Determine the [x, y] coordinate at the center of the cell enclosing the given text.  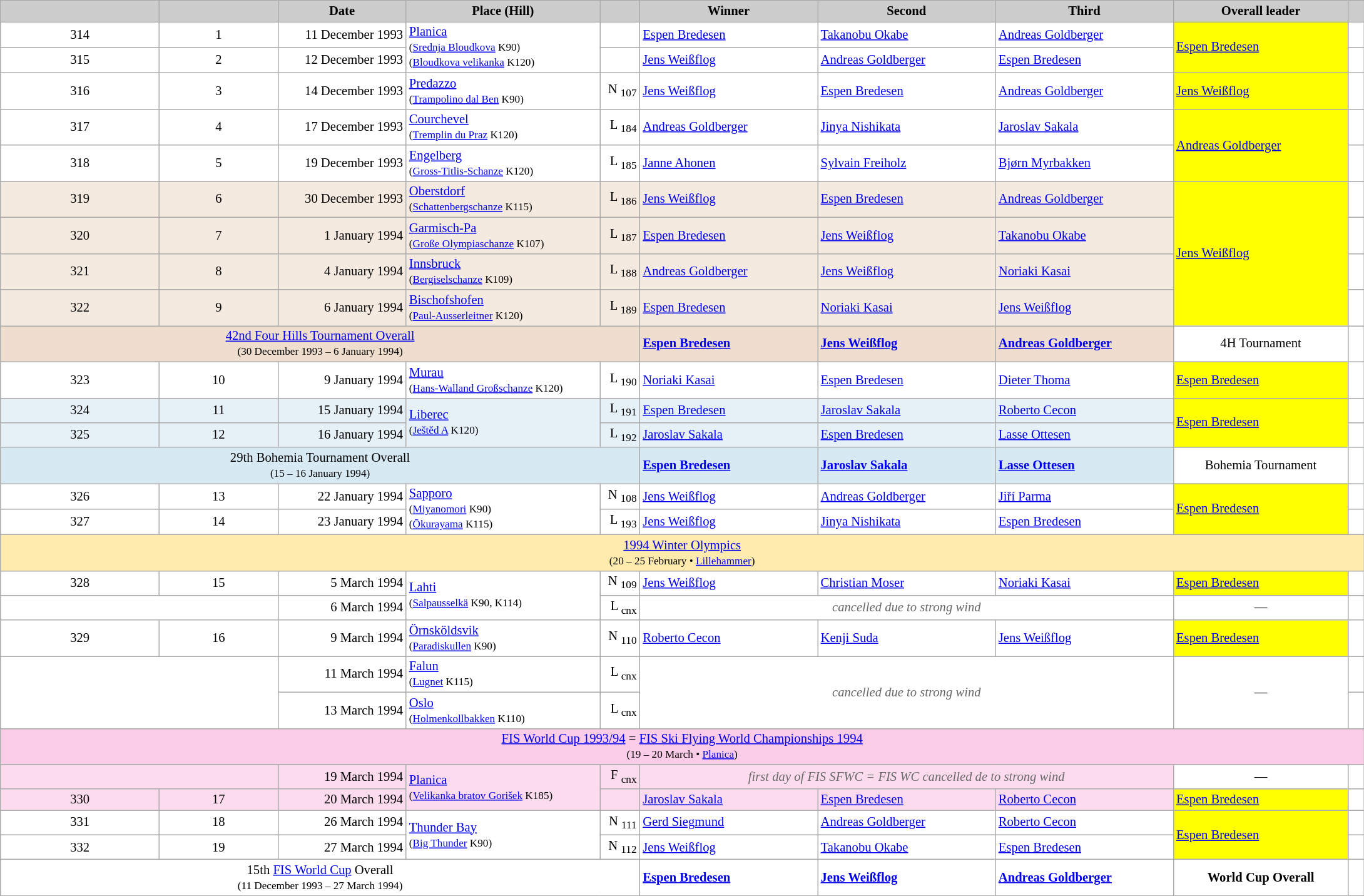
323 [80, 380]
L 186 [620, 199]
Oslo(Holmenkollbakken K110) [503, 710]
14 [219, 522]
6 [219, 199]
13 [219, 496]
315 [80, 60]
17 [219, 800]
316 [80, 91]
L 193 [620, 522]
L 188 [620, 272]
L 189 [620, 307]
Winner [728, 11]
N 109 [620, 583]
4H Tournament [1261, 344]
29th Bohemia Tournament Overall(15 – 16 January 1994) [320, 465]
2 [219, 60]
324 [80, 410]
Sylvain Freiholz [907, 163]
L 192 [620, 434]
Gerd Siegmund [728, 822]
12 December 1993 [342, 60]
L 185 [620, 163]
L 184 [620, 127]
1 January 1994 [342, 235]
7 [219, 235]
6 January 1994 [342, 307]
Sapporo(Miyanomori K90)(Ōkurayama K115) [503, 509]
Engelberg(Gross-Titlis-Schanze K120) [503, 163]
318 [80, 163]
16 January 1994 [342, 434]
19 [219, 847]
16 [219, 638]
Overall leader [1261, 11]
18 [219, 822]
Date [342, 11]
Planica(Srednja Bloudkova K90)(Bloudkova velikanka K120) [503, 47]
26 March 1994 [342, 822]
30 December 1993 [342, 199]
F cnx [620, 777]
319 [80, 199]
15 [219, 583]
Second [907, 11]
15th FIS World Cup Overall(11 December 1993 – 27 March 1994) [320, 877]
325 [80, 434]
N 111 [620, 822]
15 January 1994 [342, 410]
Örnsköldsvik(Paradiskullen K90) [503, 638]
Place (Hill) [503, 11]
1994 Winter Olympics (20 – 25 February • Lillehammer) [682, 552]
11 March 1994 [342, 674]
4 January 1994 [342, 272]
329 [80, 638]
N 107 [620, 91]
9 March 1994 [342, 638]
6 March 1994 [342, 607]
Lahti(Salpausselkä K90, K114) [503, 596]
Jiří Parma [1084, 496]
9 January 1994 [342, 380]
first day of FIS SFWC = FIS WC cancelled de to strong wind [906, 777]
19 December 1993 [342, 163]
FIS World Cup 1993/94 = FIS Ski Flying World Championships 1994(19 – 20 March • Planica) [682, 746]
Kenji Suda [907, 638]
11 [219, 410]
12 [219, 434]
5 [219, 163]
19 March 1994 [342, 777]
17 December 1993 [342, 127]
Innsbruck(Bergiselschanze K109) [503, 272]
Planica(Velikanka bratov Gorišek K185) [503, 787]
1 [219, 34]
332 [80, 847]
4 [219, 127]
N 110 [620, 638]
13 March 1994 [342, 710]
320 [80, 235]
Garmisch-Pa(Große Olympiaschanze K107) [503, 235]
14 December 1993 [342, 91]
Bjørn Myrbakken [1084, 163]
20 March 1994 [342, 800]
L 191 [620, 410]
3 [219, 91]
322 [80, 307]
5 March 1994 [342, 583]
330 [80, 800]
Thunder Bay(Big Thunder K90) [503, 835]
L 187 [620, 235]
Third [1084, 11]
314 [80, 34]
Oberstdorf(Schattenbergschanze K115) [503, 199]
Courchevel(Tremplin du Praz K120) [503, 127]
321 [80, 272]
Christian Moser [907, 583]
11 December 1993 [342, 34]
27 March 1994 [342, 847]
Predazzo(Trampolino dal Ben K90) [503, 91]
L 190 [620, 380]
8 [219, 272]
N 112 [620, 847]
Falun(Lugnet K115) [503, 674]
23 January 1994 [342, 522]
Bohemia Tournament [1261, 465]
N 108 [620, 496]
326 [80, 496]
Janne Ahonen [728, 163]
World Cup Overall [1261, 877]
Murau(Hans-Walland Großschanze K120) [503, 380]
10 [219, 380]
9 [219, 307]
331 [80, 822]
Dieter Thoma [1084, 380]
328 [80, 583]
Liberec(Ještěd A K120) [503, 423]
327 [80, 522]
42nd Four Hills Tournament Overall(30 December 1993 – 6 January 1994) [320, 344]
22 January 1994 [342, 496]
Bischofshofen(Paul-Ausserleitner K120) [503, 307]
317 [80, 127]
